Identify which cell holds the provided text, then report its (x, y) central coordinate. 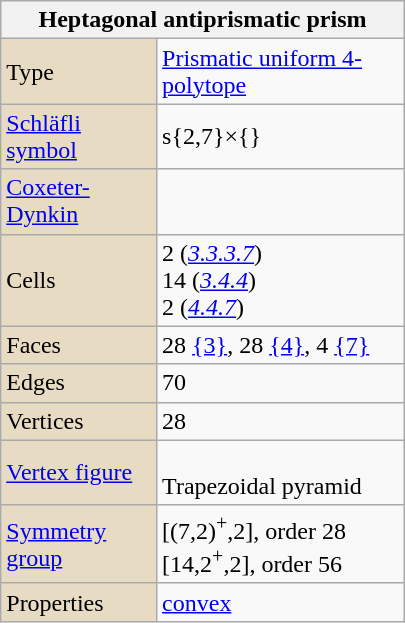
Heptagonal antiprismatic prism (203, 20)
2 (3.3.3.7) 14 (3.4.4) 2 (4.4.7) (281, 280)
Vertices (79, 421)
28 (281, 421)
Faces (79, 345)
Coxeter-Dynkin (79, 202)
Schläfli symbol (79, 136)
Properties (79, 602)
Cells (79, 280)
Type (79, 72)
Symmetry group (79, 544)
70 (281, 383)
Prismatic uniform 4-polytope (281, 72)
s{2,7}×{} (281, 136)
28 {3}, 28 {4}, 4 {7} (281, 345)
Vertex figure (79, 472)
convex (281, 602)
Trapezoidal pyramid (281, 472)
Edges (79, 383)
[(7,2)+,2], order 28[14,2+,2], order 56 (281, 544)
